From the cell containing the given text, extract its center point as (x, y) coordinate. 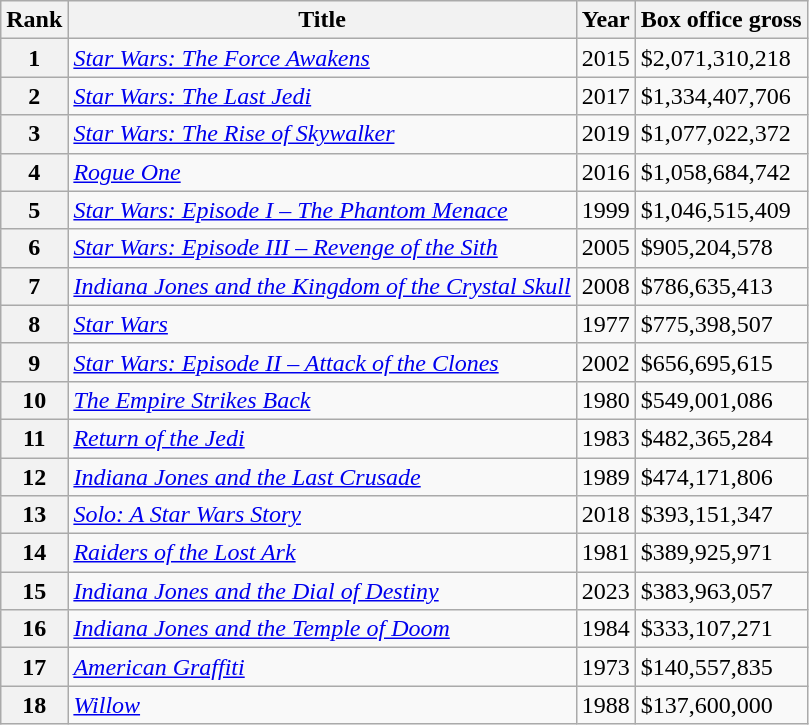
1988 (606, 705)
Star Wars: Episode II – Attack of the Clones (322, 362)
$656,695,615 (721, 362)
Star Wars: Episode III – Revenge of the Sith (322, 248)
7 (34, 286)
Star Wars: The Rise of Skywalker (322, 134)
1984 (606, 629)
15 (34, 591)
Box office gross (721, 20)
$905,204,578 (721, 248)
Solo: A Star Wars Story (322, 515)
Year (606, 20)
3 (34, 134)
12 (34, 477)
1 (34, 58)
Indiana Jones and the Dial of Destiny (322, 591)
2019 (606, 134)
$474,171,806 (721, 477)
2016 (606, 172)
$393,151,347 (721, 515)
Return of the Jedi (322, 438)
6 (34, 248)
American Graffiti (322, 667)
1983 (606, 438)
17 (34, 667)
2023 (606, 591)
11 (34, 438)
$389,925,971 (721, 553)
2008 (606, 286)
2015 (606, 58)
1973 (606, 667)
$383,963,057 (721, 591)
18 (34, 705)
1980 (606, 400)
Star Wars: The Last Jedi (322, 96)
The Empire Strikes Back (322, 400)
Rogue One (322, 172)
Indiana Jones and the Last Crusade (322, 477)
13 (34, 515)
$775,398,507 (721, 324)
$549,001,086 (721, 400)
2018 (606, 515)
Title (322, 20)
Indiana Jones and the Temple of Doom (322, 629)
Star Wars (322, 324)
2017 (606, 96)
2002 (606, 362)
1999 (606, 210)
Willow (322, 705)
16 (34, 629)
$2,071,310,218 (721, 58)
10 (34, 400)
$786,635,413 (721, 286)
Star Wars: Episode I – The Phantom Menace (322, 210)
9 (34, 362)
$1,334,407,706 (721, 96)
4 (34, 172)
$1,058,684,742 (721, 172)
5 (34, 210)
Star Wars: The Force Awakens (322, 58)
$137,600,000 (721, 705)
1981 (606, 553)
$482,365,284 (721, 438)
Rank (34, 20)
2005 (606, 248)
1989 (606, 477)
$1,077,022,372 (721, 134)
1977 (606, 324)
Indiana Jones and the Kingdom of the Crystal Skull (322, 286)
Raiders of the Lost Ark (322, 553)
$333,107,271 (721, 629)
8 (34, 324)
$1,046,515,409 (721, 210)
2 (34, 96)
$140,557,835 (721, 667)
14 (34, 553)
